From the cell containing the given text, extract its center point as [X, Y] coordinate. 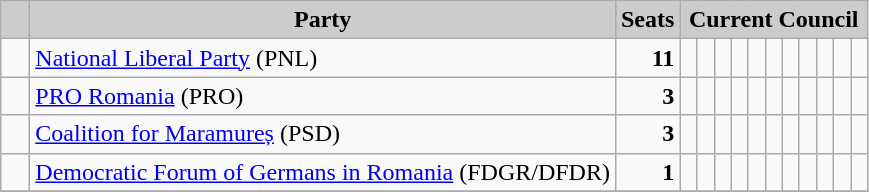
1 [647, 172]
Seats [647, 20]
National Liberal Party (PNL) [323, 58]
Democratic Forum of Germans in Romania (FDGR/DFDR) [323, 172]
Coalition for Maramureș (PSD) [323, 134]
Current Council [774, 20]
11 [647, 58]
PRO Romania (PRO) [323, 96]
Party [323, 20]
